Extract the [x, y] coordinate from the center of the cell holding the provided text.  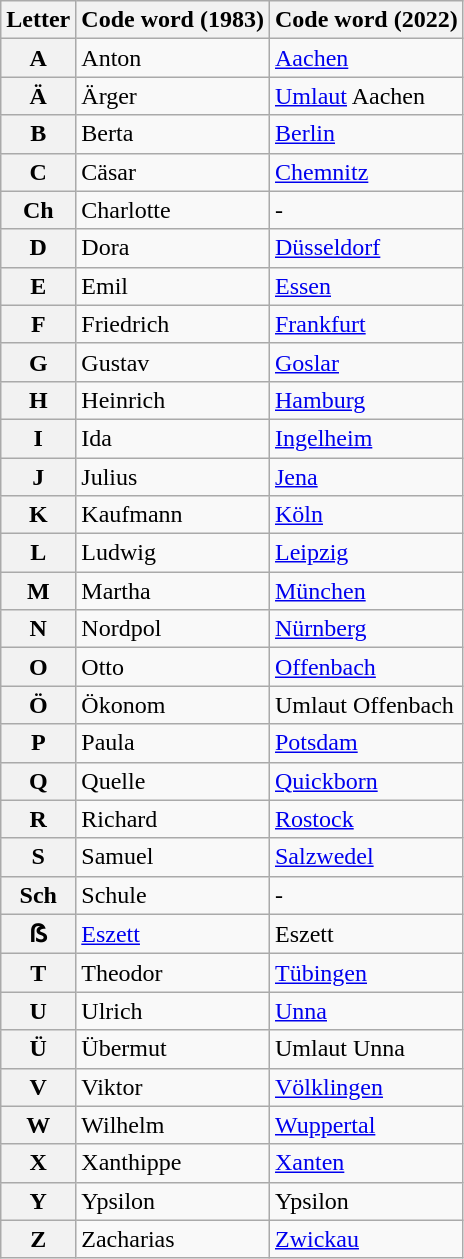
Heinrich [173, 400]
Ulrich [173, 1011]
Rostock [366, 819]
H [38, 400]
Goslar [366, 362]
F [38, 324]
Ö [38, 705]
O [38, 667]
Richard [173, 819]
Julius [173, 477]
U [38, 1011]
L [38, 553]
Kaufmann [173, 515]
Köln [366, 515]
Z [38, 1239]
Ü [38, 1049]
V [38, 1087]
Völklingen [366, 1087]
Martha [173, 591]
Ä [38, 96]
München [366, 591]
Frankfurt [366, 324]
Samuel [173, 857]
Viktor [173, 1087]
R [38, 819]
Unna [366, 1011]
Charlotte [173, 210]
Salzwedel [366, 857]
Q [38, 781]
Umlaut Aachen [366, 96]
Paula [173, 743]
Ärger [173, 96]
Letter [38, 20]
Wuppertal [366, 1125]
Leipzig [366, 553]
Ingelheim [366, 438]
Anton [173, 58]
Theodor [173, 973]
Ökonom [173, 705]
Aachen [366, 58]
Quelle [173, 781]
N [38, 629]
Umlaut Offenbach [366, 705]
Essen [366, 286]
Xanten [366, 1163]
Übermut [173, 1049]
S [38, 857]
Y [38, 1201]
Berlin [366, 134]
Ch [38, 210]
X [38, 1163]
P [38, 743]
ẞ [38, 934]
B [38, 134]
Tübingen [366, 973]
Düsseldorf [366, 248]
Jena [366, 477]
I [38, 438]
C [38, 172]
K [38, 515]
Emil [173, 286]
Cäsar [173, 172]
A [38, 58]
Umlaut Unna [366, 1049]
Potsdam [366, 743]
Offenbach [366, 667]
J [38, 477]
Code word (2022) [366, 20]
E [38, 286]
Zacharias [173, 1239]
Nürnberg [366, 629]
Chemnitz [366, 172]
Friedrich [173, 324]
M [38, 591]
Zwickau [366, 1239]
Quickborn [366, 781]
G [38, 362]
W [38, 1125]
D [38, 248]
Berta [173, 134]
Dora [173, 248]
T [38, 973]
Wilhelm [173, 1125]
Ludwig [173, 553]
Otto [173, 667]
Gustav [173, 362]
Schule [173, 895]
Sch [38, 895]
Ida [173, 438]
Code word (1983) [173, 20]
Xanthippe [173, 1163]
Nordpol [173, 629]
Hamburg [366, 400]
